Find where the given text appears and provide that cell's center as (X, Y) coordinate. 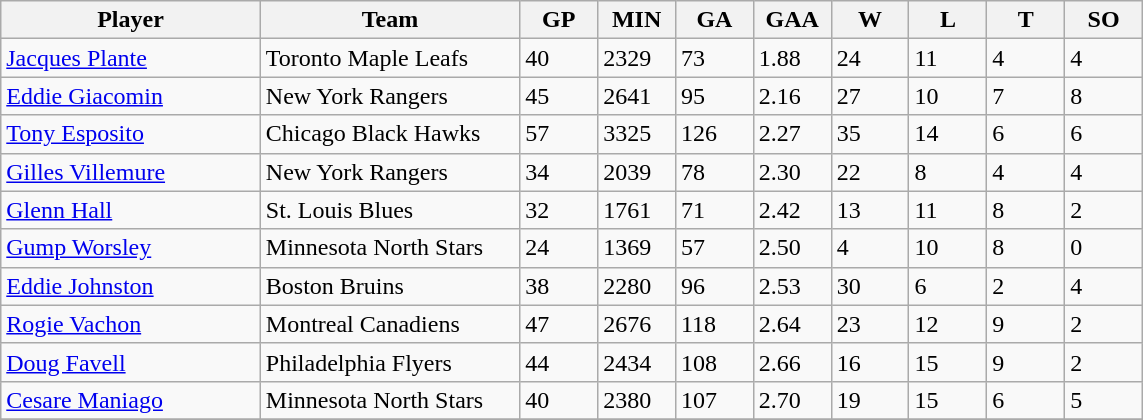
SO (1104, 20)
Chicago Black Hawks (390, 134)
78 (714, 172)
2.30 (792, 172)
35 (870, 134)
2380 (637, 400)
GP (559, 20)
Cesare Maniago (131, 400)
2329 (637, 58)
1761 (637, 210)
St. Louis Blues (390, 210)
108 (714, 362)
30 (870, 286)
W (870, 20)
GAA (792, 20)
Gilles Villemure (131, 172)
2039 (637, 172)
2676 (637, 324)
2.42 (792, 210)
126 (714, 134)
1.88 (792, 58)
118 (714, 324)
19 (870, 400)
MIN (637, 20)
2.66 (792, 362)
16 (870, 362)
71 (714, 210)
Eddie Giacomin (131, 96)
2280 (637, 286)
32 (559, 210)
7 (1026, 96)
38 (559, 286)
L (948, 20)
Jacques Plante (131, 58)
Eddie Johnston (131, 286)
2.50 (792, 248)
2.16 (792, 96)
Montreal Canadiens (390, 324)
12 (948, 324)
0 (1104, 248)
34 (559, 172)
27 (870, 96)
13 (870, 210)
5 (1104, 400)
2.64 (792, 324)
47 (559, 324)
Rogie Vachon (131, 324)
23 (870, 324)
73 (714, 58)
Glenn Hall (131, 210)
107 (714, 400)
Gump Worsley (131, 248)
2641 (637, 96)
Team (390, 20)
22 (870, 172)
GA (714, 20)
Doug Favell (131, 362)
2.53 (792, 286)
95 (714, 96)
2.70 (792, 400)
2434 (637, 362)
45 (559, 96)
Tony Esposito (131, 134)
44 (559, 362)
14 (948, 134)
3325 (637, 134)
Philadelphia Flyers (390, 362)
Player (131, 20)
T (1026, 20)
2.27 (792, 134)
Boston Bruins (390, 286)
96 (714, 286)
Toronto Maple Leafs (390, 58)
1369 (637, 248)
